Pinpoint the cell where the given text exists, returning its [X, Y] midpoint coordinate. 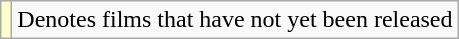
Denotes films that have not yet been released [235, 20]
